Identify which cell holds the provided text, then report its (x, y) central coordinate. 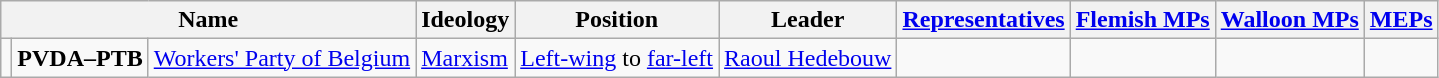
Position (617, 20)
Marxism (466, 58)
Workers' Party of Belgium (282, 58)
Ideology (466, 20)
Representatives (984, 20)
Flemish MPs (1142, 20)
Leader (808, 20)
Name (208, 20)
Raoul Hedebouw (808, 58)
Left-wing to far-left (617, 58)
PVDA–PTB (80, 58)
Walloon MPs (1290, 20)
MEPs (1401, 20)
